From the cell containing the given text, extract its center point as (X, Y) coordinate. 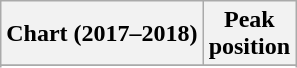
Peakposition (249, 34)
Chart (2017–2018) (102, 34)
